Identify which cell holds the provided text, then report its (x, y) central coordinate. 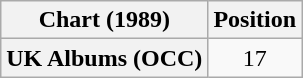
17 (255, 58)
UK Albums (OCC) (104, 58)
Chart (1989) (104, 20)
Position (255, 20)
